Capture the cell that displays the provided text and extract its (X, Y) central coordinate. 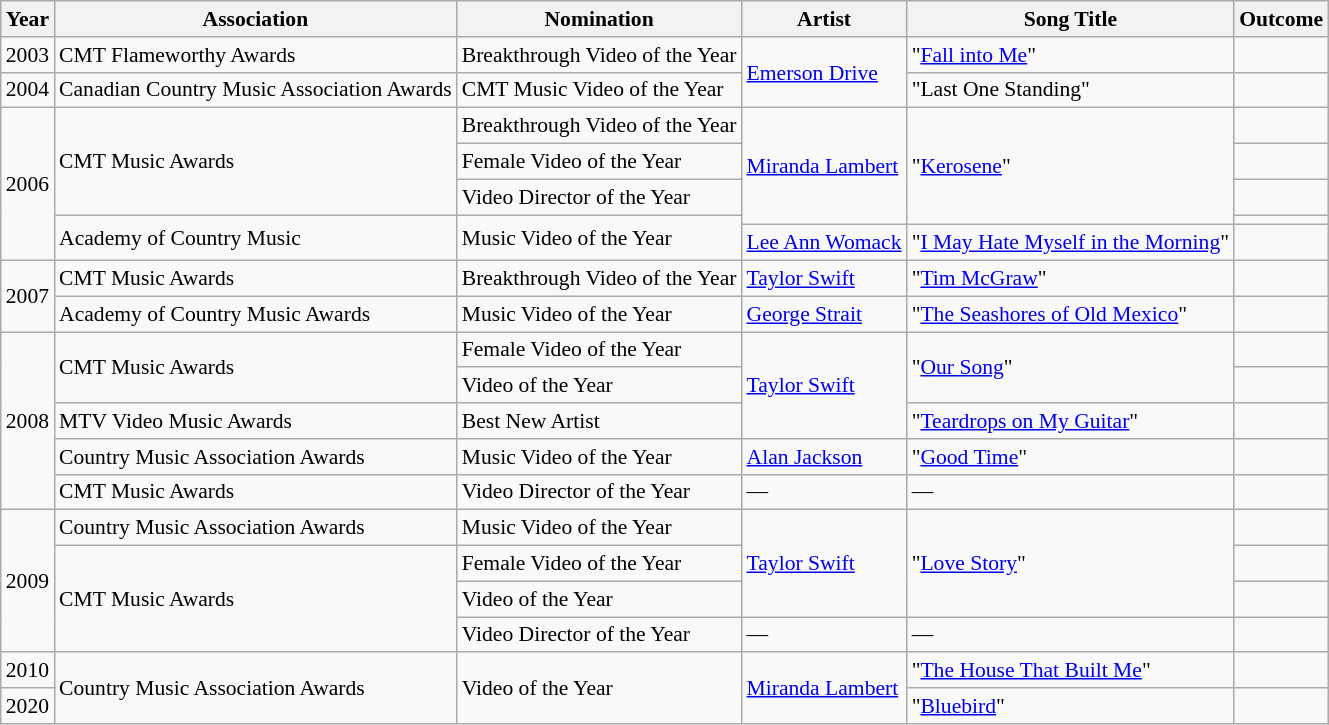
2009 (28, 581)
2020 (28, 706)
CMT Flameworthy Awards (256, 55)
2006 (28, 184)
Lee Ann Womack (824, 243)
"The House That Built Me" (1071, 671)
Year (28, 19)
Association (256, 19)
"Our Song" (1071, 368)
Emerson Drive (824, 72)
Academy of Country Music Awards (256, 314)
"Love Story" (1071, 564)
Song Title (1071, 19)
Alan Jackson (824, 457)
"Kerosene" (1071, 166)
CMT Music Video of the Year (600, 90)
2008 (28, 421)
"The Seashores of Old Mexico" (1071, 314)
"Tim McGraw" (1071, 279)
2007 (28, 296)
"Good Time" (1071, 457)
2004 (28, 90)
"I May Hate Myself in the Morning" (1071, 243)
Nomination (600, 19)
2003 (28, 55)
Outcome (1281, 19)
"Last One Standing" (1071, 90)
Canadian Country Music Association Awards (256, 90)
George Strait (824, 314)
Best New Artist (600, 421)
Artist (824, 19)
"Teardrops on My Guitar" (1071, 421)
"Fall into Me" (1071, 55)
Academy of Country Music (256, 238)
2010 (28, 671)
MTV Video Music Awards (256, 421)
"Bluebird" (1071, 706)
